Extract the (x, y) coordinate from the center of the cell holding the provided text.  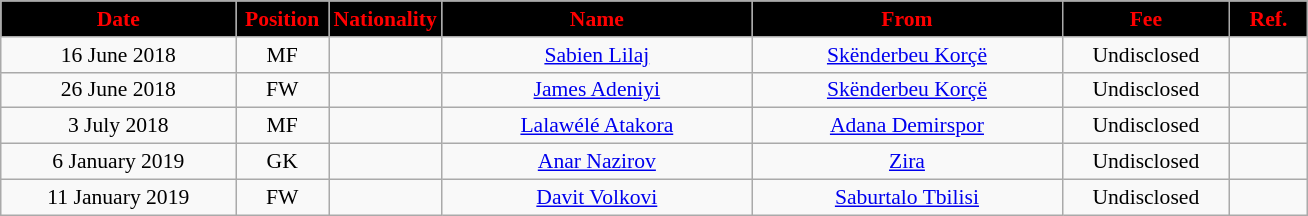
From (907, 19)
Date (118, 19)
Lalawélé Atakora (597, 126)
16 June 2018 (118, 55)
Fee (1146, 19)
Ref. (1269, 19)
Sabien Lilaj (597, 55)
Position (282, 19)
Nationality (384, 19)
3 July 2018 (118, 126)
GK (282, 162)
Anar Nazirov (597, 162)
Name (597, 19)
6 January 2019 (118, 162)
Saburtalo Tbilisi (907, 197)
Davit Volkovi (597, 197)
26 June 2018 (118, 90)
James Adeniyi (597, 90)
Zira (907, 162)
11 January 2019 (118, 197)
Adana Demirspor (907, 126)
